Return the [x, y] coordinate for the center point of the cell that contains the specified text.  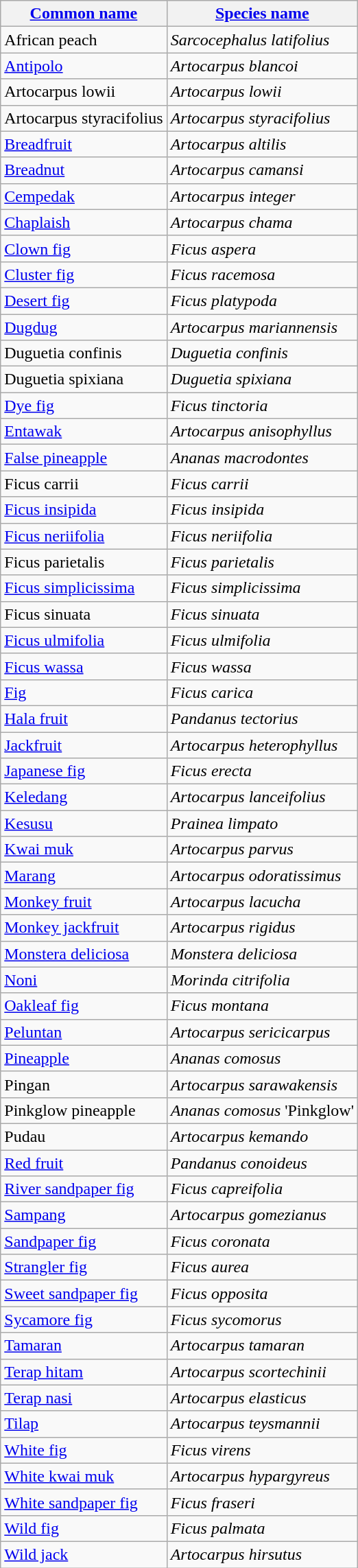
Prainea limpato [262, 823]
Artocarpus sericicarpus [262, 1032]
Ficus montana [262, 1006]
Artocarpus hypargyreus [262, 1476]
Artocarpus gomezianus [262, 1215]
Sweet sandpaper fig [84, 1294]
Ficus coronata [262, 1241]
Breadnut [84, 170]
African peach [84, 40]
Ficus capreifolia [262, 1189]
Oakleaf fig [84, 1006]
Ficus carica [262, 692]
Artocarpus parvus [262, 850]
Japanese fig [84, 771]
Chaplaish [84, 222]
Sarcocephalus latifolius [262, 40]
Ficus aurea [262, 1267]
Artocarpus blancoi [262, 66]
False pineapple [84, 458]
Artocarpus rigidus [262, 928]
Monkey fruit [84, 902]
Ficus platypoda [262, 301]
Pandanus tectorius [262, 718]
Terap nasi [84, 1398]
Dye fig [84, 406]
Artocarpus heterophyllus [262, 745]
Ficus palmata [262, 1528]
Sandpaper fig [84, 1241]
White kwai muk [84, 1476]
Ficus virens [262, 1450]
Fig [84, 692]
Artocarpus sarawakensis [262, 1084]
Artocarpus lacucha [262, 902]
Pudau [84, 1136]
Ficus racemosa [262, 274]
Ananas comosus 'Pinkglow' [262, 1110]
Entawak [84, 432]
Artocarpus kemando [262, 1136]
Tilap [84, 1424]
Artocarpus elasticus [262, 1398]
Wild fig [84, 1528]
Artocarpus integer [262, 196]
Artocarpus lanceifolius [262, 797]
Ficus erecta [262, 771]
Ficus tinctoria [262, 406]
Kwai muk [84, 850]
Cempedak [84, 196]
Artocarpus teysmannii [262, 1424]
Wild jack [84, 1554]
White sandpaper fig [84, 1502]
Ficus sycomorus [262, 1320]
Ficus opposita [262, 1294]
Artocarpus scortechinii [262, 1372]
Pandanus conoideus [262, 1163]
Ananas comosus [262, 1058]
Pingan [84, 1084]
Terap hitam [84, 1372]
Common name [84, 14]
River sandpaper fig [84, 1189]
Desert fig [84, 301]
Breadfruit [84, 144]
Artocarpus hirsutus [262, 1554]
Clown fig [84, 248]
Cluster fig [84, 274]
Ananas macrodontes [262, 458]
Peluntan [84, 1032]
Sampang [84, 1215]
Monkey jackfruit [84, 928]
Hala fruit [84, 718]
Pineapple [84, 1058]
Noni [84, 980]
Kesusu [84, 823]
Artocarpus camansi [262, 170]
Artocarpus anisophyllus [262, 432]
Artocarpus odoratissimus [262, 876]
White fig [84, 1450]
Marang [84, 876]
Dugdug [84, 327]
Sycamore fig [84, 1320]
Keledang [84, 797]
Ficus aspera [262, 248]
Ficus fraseri [262, 1502]
Artocarpus chama [262, 222]
Artocarpus mariannensis [262, 327]
Artocarpus tamaran [262, 1346]
Jackfruit [84, 745]
Morinda citrifolia [262, 980]
Artocarpus altilis [262, 144]
Species name [262, 14]
Pinkglow pineapple [84, 1110]
Antipolo [84, 66]
Tamaran [84, 1346]
Red fruit [84, 1163]
Strangler fig [84, 1267]
